Locate the cell with the specified text and output its [X, Y] center coordinate. 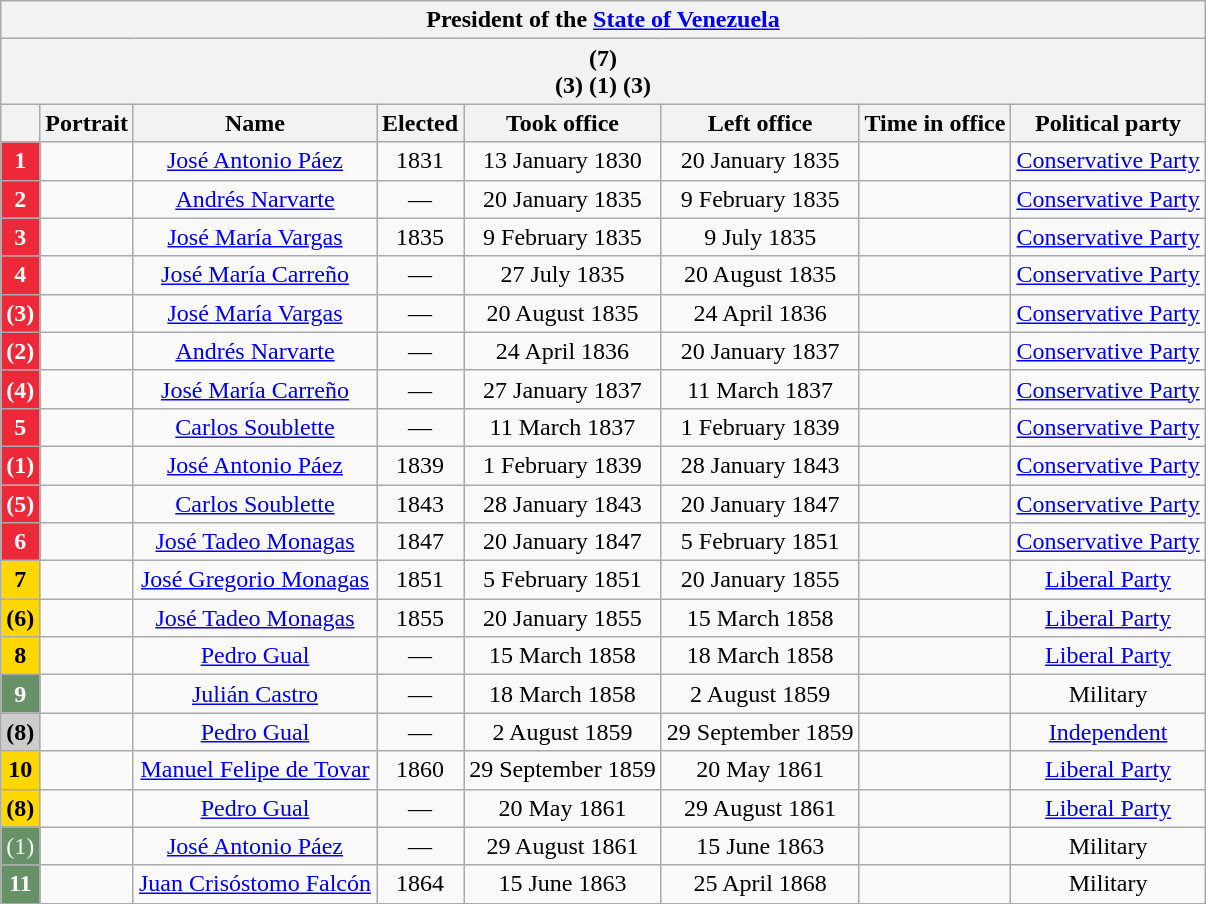
1831 [420, 161]
(3) [20, 313]
27 July 1835 [563, 275]
Independent [1108, 732]
4 [20, 275]
7 [20, 580]
Manuel Felipe de Tovar [254, 770]
20 January 1837 [760, 351]
1860 [420, 770]
1864 [420, 884]
1835 [420, 237]
1851 [420, 580]
(5) [20, 503]
Political party [1108, 123]
1839 [420, 465]
(6) [20, 618]
5 [20, 427]
(2) [20, 351]
José Gregorio Monagas [254, 580]
6 [20, 542]
Elected [420, 123]
1843 [420, 503]
1 [20, 161]
3 [20, 237]
1855 [420, 618]
(4) [20, 389]
1847 [420, 542]
Name [254, 123]
(7)(3) (1) (3) [604, 72]
Portrait [87, 123]
9 July 1835 [760, 237]
13 January 1830 [563, 161]
Juan Crisóstomo Falcón [254, 884]
Left office [760, 123]
2 [20, 199]
25 April 1868 [760, 884]
Time in office [935, 123]
8 [20, 656]
President of the State of Venezuela [604, 20]
11 [20, 884]
9 [20, 694]
Took office [563, 123]
10 [20, 770]
Julián Castro [254, 694]
27 January 1837 [563, 389]
